Output the [x, y] coordinate of the center of the cell containing the given text.  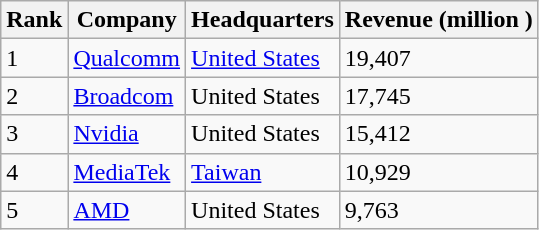
3 [34, 134]
Headquarters [263, 20]
MediaTek [127, 172]
Nvidia [127, 134]
Qualcomm [127, 58]
9,763 [438, 210]
15,412 [438, 134]
1 [34, 58]
19,407 [438, 58]
10,929 [438, 172]
Company [127, 20]
2 [34, 96]
17,745 [438, 96]
5 [34, 210]
Taiwan [263, 172]
AMD [127, 210]
4 [34, 172]
Revenue (million ) [438, 20]
Broadcom [127, 96]
Rank [34, 20]
